Find where the given text appears and provide that cell's center as [x, y] coordinate. 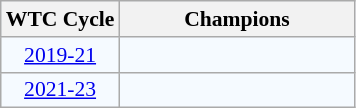
2021-23 [60, 90]
Champions [236, 19]
2019-21 [60, 55]
WTC Cycle [60, 19]
